Determine the (x, y) coordinate at the center of the cell enclosing the given text.  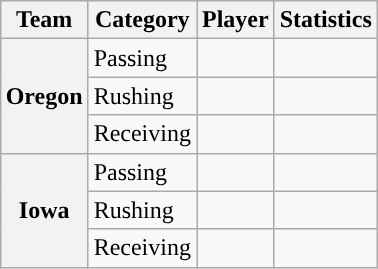
Oregon (44, 96)
Team (44, 20)
Player (235, 20)
Statistics (326, 20)
Iowa (44, 210)
Category (142, 20)
